Capture the cell that displays the provided text and extract its (X, Y) central coordinate. 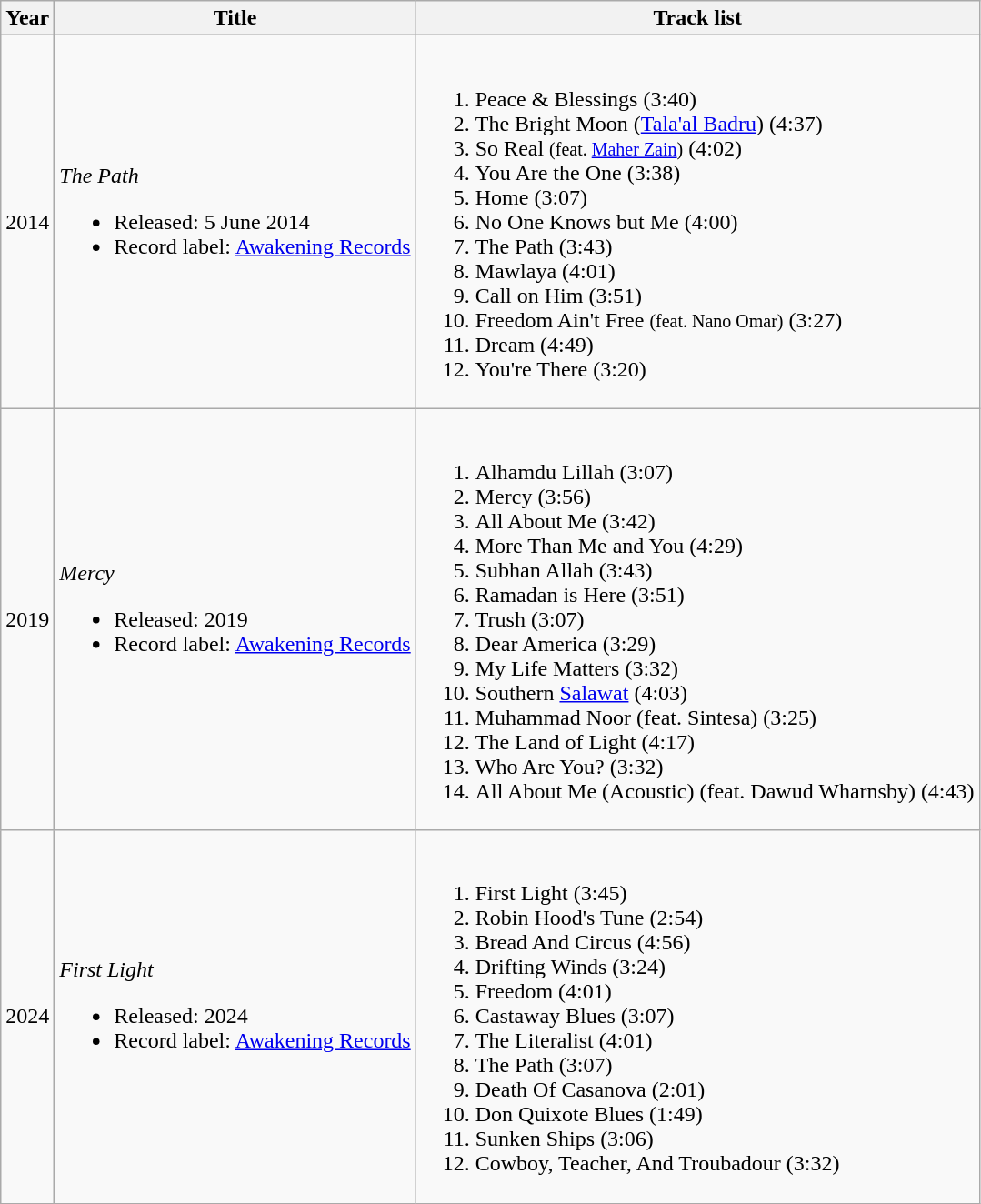
2024 (27, 1017)
Track list (697, 18)
2019 (27, 619)
The PathReleased: 5 June 2014Record label: Awakening Records (235, 222)
Title (235, 18)
2014 (27, 222)
MercyReleased: 2019Record label: Awakening Records (235, 619)
Year (27, 18)
First LightReleased: 2024Record label: Awakening Records (235, 1017)
